Extract the (x, y) coordinate from the center of the cell holding the provided text.  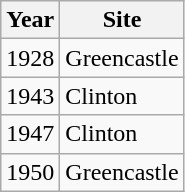
Year (30, 20)
1928 (30, 58)
Site (122, 20)
1947 (30, 134)
1950 (30, 172)
1943 (30, 96)
